Locate the cell with the specified text and output its [X, Y] center coordinate. 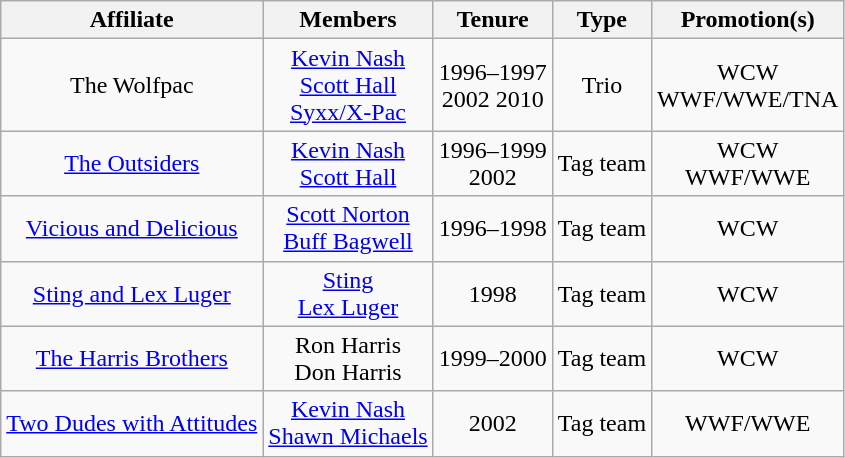
1998 [492, 294]
1996–19972002 2010 [492, 85]
Promotion(s) [748, 20]
Vicious and Delicious [132, 228]
Members [348, 20]
WCWWWF/WWE/TNA [748, 85]
Trio [602, 85]
Affiliate [132, 20]
Scott NortonBuff Bagwell [348, 228]
2002 [492, 424]
Kevin NashShawn Michaels [348, 424]
1999–2000 [492, 358]
Two Dudes with Attitudes [132, 424]
Type [602, 20]
The Outsiders [132, 164]
The Wolfpac [132, 85]
WCWWWF/WWE [748, 164]
Sting and Lex Luger [132, 294]
Tenure [492, 20]
1996–1998 [492, 228]
WWF/WWE [748, 424]
1996–19992002 [492, 164]
Kevin NashScott Hall [348, 164]
Ron HarrisDon Harris [348, 358]
The Harris Brothers [132, 358]
Kevin NashScott HallSyxx/X-Pac [348, 85]
StingLex Luger [348, 294]
